Locate the cell with the specified text and output its (x, y) center coordinate. 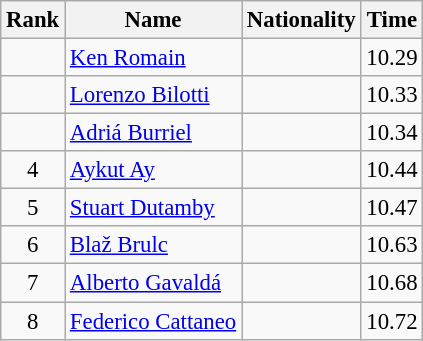
10.44 (392, 170)
10.34 (392, 133)
Time (392, 20)
Federico Cattaneo (154, 321)
Stuart Dutamby (154, 208)
Name (154, 20)
4 (33, 170)
10.47 (392, 208)
5 (33, 208)
10.33 (392, 95)
7 (33, 283)
10.68 (392, 283)
10.63 (392, 245)
Lorenzo Bilotti (154, 95)
Blaž Brulc (154, 245)
10.72 (392, 321)
Aykut Ay (154, 170)
Rank (33, 20)
Ken Romain (154, 58)
10.29 (392, 58)
6 (33, 245)
Nationality (302, 20)
8 (33, 321)
Alberto Gavaldá (154, 283)
Adriá Burriel (154, 133)
